Output the [x, y] coordinate of the center of the cell containing the given text.  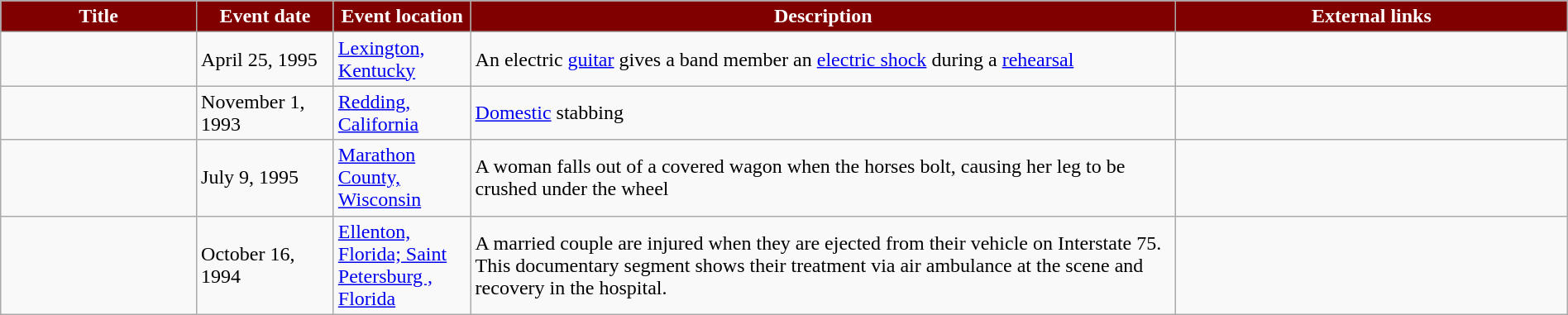
Title [99, 17]
Redding, California [402, 112]
April 25, 1995 [265, 60]
Event location [402, 17]
July 9, 1995 [265, 178]
Description [824, 17]
Lexington, Kentucky [402, 60]
October 16, 1994 [265, 265]
External links [1372, 17]
November 1, 1993 [265, 112]
A woman falls out of a covered wagon when the horses bolt, causing her leg to be crushed under the wheel [824, 178]
An electric guitar gives a band member an electric shock during a rehearsal [824, 60]
Ellenton, Florida; Saint Petersburg , Florida [402, 265]
Domestic stabbing [824, 112]
Event date [265, 17]
Marathon County, Wisconsin [402, 178]
